Determine the [x, y] coordinate at the center of the cell enclosing the given text.  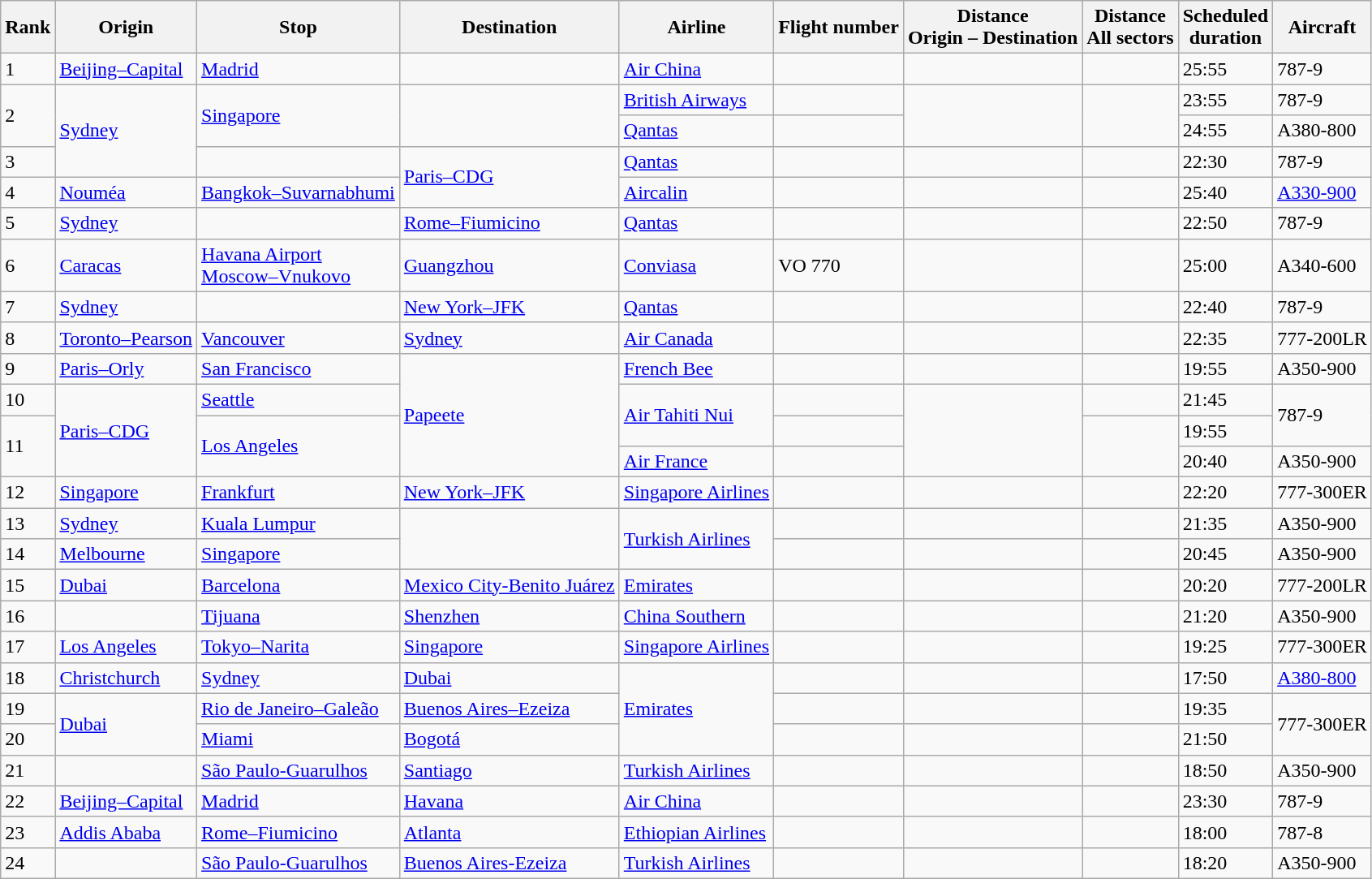
20:20 [1225, 585]
Buenos Aires-Ezeiza [510, 863]
21:50 [1225, 739]
14 [28, 554]
A330-900 [1323, 192]
Shenzhen [510, 616]
Barcelona [299, 585]
20 [28, 739]
21 [28, 770]
22:35 [1225, 338]
2 [28, 115]
22:20 [1225, 493]
Toronto–Pearson [127, 338]
Scheduledduration [1225, 28]
Havana [510, 801]
Frankfurt [299, 493]
22:50 [1225, 223]
19:25 [1225, 647]
A340-600 [1323, 265]
23 [28, 832]
Vancouver [299, 338]
19 [28, 709]
Paris–Orly [127, 368]
Rank [28, 28]
19:35 [1225, 709]
13 [28, 524]
Bangkok–Suvarnabhumi [299, 192]
20:45 [1225, 554]
Air Tahiti Nui [696, 415]
China Southern [696, 616]
18:00 [1225, 832]
Buenos Aires–Ezeiza [510, 709]
Papeete [510, 415]
Air Canada [696, 338]
Origin [127, 28]
18:50 [1225, 770]
Kuala Lumpur [299, 524]
787-8 [1323, 832]
25:40 [1225, 192]
22 [28, 801]
20:40 [1225, 462]
Miami [299, 739]
15 [28, 585]
18 [28, 678]
24:55 [1225, 131]
Havana Airport Moscow–Vnukovo [299, 265]
17:50 [1225, 678]
18:20 [1225, 863]
23:30 [1225, 801]
Christchurch [127, 678]
Stop [299, 28]
San Francisco [299, 368]
French Bee [696, 368]
10 [28, 399]
12 [28, 493]
16 [28, 616]
17 [28, 647]
21:20 [1225, 616]
25:55 [1225, 69]
VO 770 [839, 265]
21:35 [1225, 524]
Atlanta [510, 832]
Destination [510, 28]
3 [28, 162]
Addis Ababa [127, 832]
Airline [696, 28]
Aircalin [696, 192]
8 [28, 338]
Nouméa [127, 192]
25:00 [1225, 265]
Tokyo–Narita [299, 647]
Air France [696, 462]
Aircraft [1323, 28]
Tijuana [299, 616]
23:55 [1225, 100]
Ethiopian Airlines [696, 832]
Flight number [839, 28]
5 [28, 223]
Mexico City-Benito Juárez [510, 585]
21:45 [1225, 399]
Bogotá [510, 739]
4 [28, 192]
DistanceAll sectors [1130, 28]
Conviasa [696, 265]
6 [28, 265]
Caracas [127, 265]
22:40 [1225, 307]
DistanceOrigin – Destination [992, 28]
9 [28, 368]
Rio de Janeiro–Galeão [299, 709]
Guangzhou [510, 265]
1 [28, 69]
British Airways [696, 100]
22:30 [1225, 162]
Melbourne [127, 554]
7 [28, 307]
24 [28, 863]
11 [28, 446]
Seattle [299, 399]
Santiago [510, 770]
